Extract the (X, Y) coordinate from the center of the cell holding the provided text.  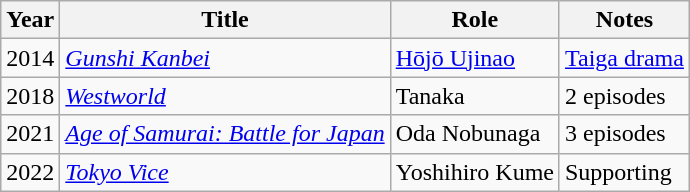
2014 (30, 58)
Hōjō Ujinao (474, 58)
2 episodes (624, 96)
Supporting (624, 172)
Taiga drama (624, 58)
Yoshihiro Kume (474, 172)
Year (30, 20)
Role (474, 20)
Notes (624, 20)
Gunshi Kanbei (225, 58)
Tanaka (474, 96)
Age of Samurai: Battle for Japan (225, 134)
3 episodes (624, 134)
2021 (30, 134)
Oda Nobunaga (474, 134)
Title (225, 20)
2018 (30, 96)
Westworld (225, 96)
Tokyo Vice (225, 172)
2022 (30, 172)
